Search for the cell housing the specified text and yield its [x, y] center coordinate. 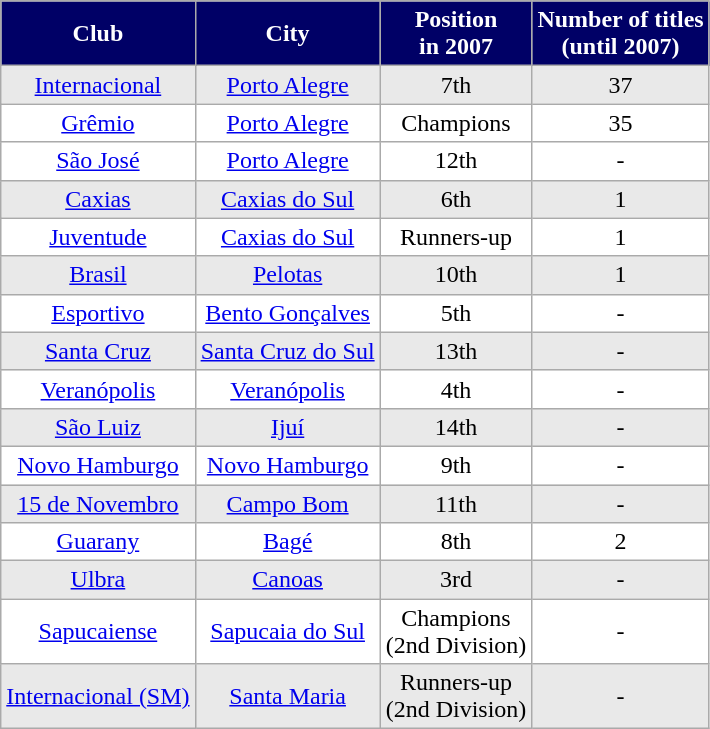
35 [620, 123]
Runners-up(2nd Division) [456, 696]
9th [456, 465]
Ulbra [98, 580]
Esportivo [98, 313]
Caxias [98, 199]
City [288, 34]
Sapucaiense [98, 632]
11th [456, 503]
Grêmio [98, 123]
13th [456, 351]
Champions(2nd Division) [456, 632]
Brasil [98, 275]
6th [456, 199]
14th [456, 427]
Bagé [288, 542]
Club [98, 34]
Number of titles(until 2007) [620, 34]
8th [456, 542]
São Luiz [98, 427]
Ijuí [288, 427]
Santa Cruz do Sul [288, 351]
São José [98, 161]
Santa Maria [288, 696]
Champions [456, 123]
37 [620, 85]
Canoas [288, 580]
15 de Novembro [98, 503]
3rd [456, 580]
2 [620, 542]
Santa Cruz [98, 351]
7th [456, 85]
Sapucaia do Sul [288, 632]
5th [456, 313]
4th [456, 389]
10th [456, 275]
Campo Bom [288, 503]
Internacional (SM) [98, 696]
Pelotas [288, 275]
Guarany [98, 542]
Runners-up [456, 237]
Internacional [98, 85]
Positionin 2007 [456, 34]
Juventude [98, 237]
Bento Gonçalves [288, 313]
12th [456, 161]
